Scan for the cell matching the given text and deliver its (X, Y) coordinate at center. 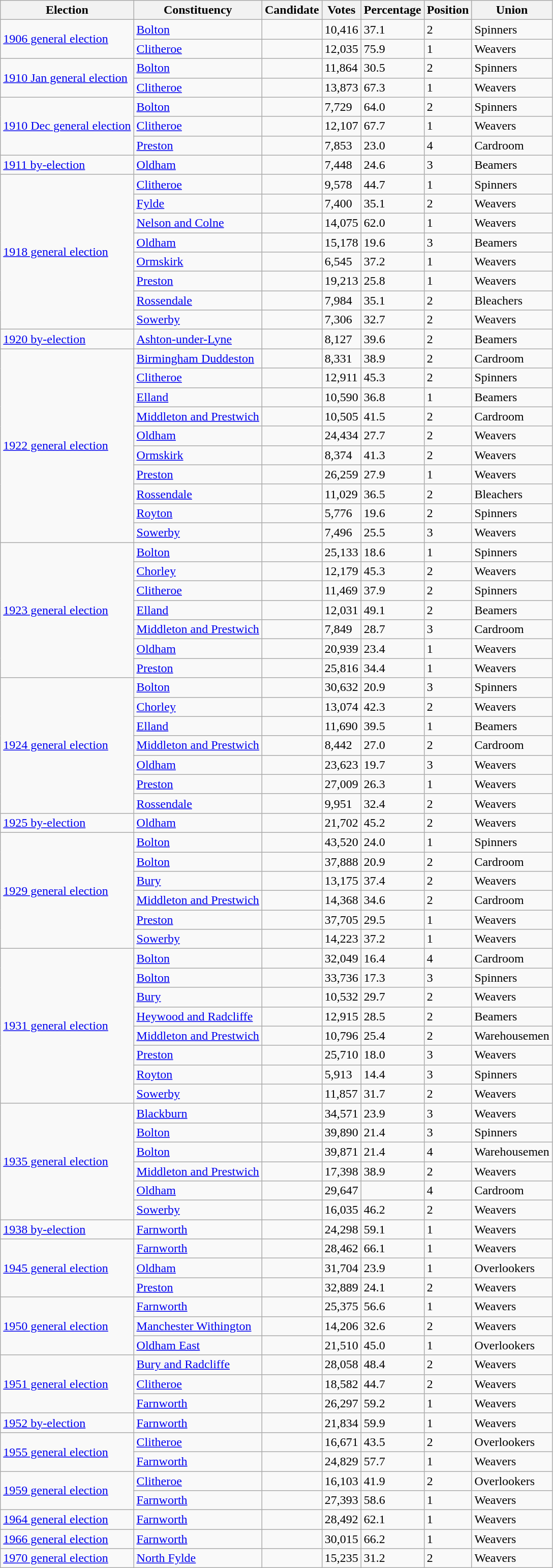
62.1 (392, 1520)
1929 general election (67, 890)
67.7 (392, 126)
11,469 (342, 591)
1925 by-election (67, 823)
1910 Dec general election (67, 126)
Constituency (198, 10)
32,049 (342, 958)
7,729 (342, 107)
24.0 (392, 842)
29.7 (392, 997)
37.4 (392, 881)
16,671 (342, 1442)
18,582 (342, 1384)
Bury and Radcliffe (198, 1365)
1951 general election (67, 1384)
Percentage (392, 10)
32,889 (342, 1287)
16,035 (342, 1210)
1952 by-election (67, 1423)
56.6 (392, 1307)
10,416 (342, 29)
25.8 (392, 281)
66.2 (392, 1539)
31.2 (392, 1558)
24,829 (342, 1461)
1924 general election (67, 745)
Candidate (292, 10)
20,939 (342, 649)
Union (512, 10)
25,133 (342, 552)
48.4 (392, 1365)
1938 by-election (67, 1229)
27,009 (342, 784)
Fylde (198, 203)
9,951 (342, 803)
41.3 (392, 455)
Votes (342, 10)
1931 general election (67, 1026)
36.5 (392, 494)
26,259 (342, 474)
13,074 (342, 707)
1959 general election (67, 1491)
30,632 (342, 687)
59.2 (392, 1403)
26.3 (392, 784)
30.5 (392, 68)
5,776 (342, 513)
1923 general election (67, 610)
7,496 (342, 532)
1970 general election (67, 1558)
27.0 (392, 745)
23.4 (392, 649)
1918 general election (67, 252)
1964 general election (67, 1520)
28.5 (392, 1016)
11,690 (342, 726)
36.8 (392, 397)
1955 general election (67, 1452)
8,374 (342, 455)
Election (67, 10)
21,510 (342, 1345)
10,532 (342, 997)
12,179 (342, 571)
7,853 (342, 145)
27,393 (342, 1500)
27.9 (392, 474)
12,035 (342, 49)
21,702 (342, 823)
24.6 (392, 165)
16,103 (342, 1481)
14,223 (342, 939)
25.5 (392, 532)
26,297 (342, 1403)
39.5 (392, 726)
7,984 (342, 300)
64.0 (392, 107)
24.1 (392, 1287)
Manchester Withington (198, 1326)
9,578 (342, 184)
27.7 (392, 436)
13,873 (342, 87)
12,915 (342, 1016)
11,029 (342, 494)
34,571 (342, 1113)
15,235 (342, 1558)
8,331 (342, 358)
Blackburn (198, 1113)
21,834 (342, 1423)
25,710 (342, 1055)
10,505 (342, 416)
1920 by-election (67, 339)
8,127 (342, 339)
34.6 (392, 900)
29,647 (342, 1191)
41.9 (392, 1481)
45.0 (392, 1345)
37,705 (342, 920)
37.9 (392, 591)
12,911 (342, 378)
13,175 (342, 881)
25,816 (342, 668)
62.0 (392, 223)
31,704 (342, 1268)
11,857 (342, 1094)
39,871 (342, 1152)
42.3 (392, 707)
66.1 (392, 1249)
46.2 (392, 1210)
6,545 (342, 262)
39.6 (392, 339)
17,398 (342, 1171)
7,306 (342, 320)
57.7 (392, 1461)
10,590 (342, 397)
Heywood and Radcliffe (198, 1016)
19,213 (342, 281)
33,736 (342, 978)
Nelson and Colne (198, 223)
37.1 (392, 29)
30,015 (342, 1539)
1922 general election (67, 445)
29.5 (392, 920)
59.1 (392, 1229)
32.4 (392, 803)
14,075 (342, 223)
14,206 (342, 1326)
7,400 (342, 203)
1910 Jan general election (67, 78)
14.4 (392, 1074)
1906 general election (67, 39)
23.0 (392, 145)
8,442 (342, 745)
18.6 (392, 552)
North Fylde (198, 1558)
43,520 (342, 842)
31.7 (392, 1094)
12,031 (342, 610)
7,849 (342, 629)
32.6 (392, 1326)
28,058 (342, 1365)
1911 by-election (67, 165)
Ashton-under-Lyne (198, 339)
39,890 (342, 1132)
7,448 (342, 165)
16.4 (392, 958)
23,623 (342, 765)
32.7 (392, 320)
14,368 (342, 900)
28,492 (342, 1520)
25.4 (392, 1036)
10,796 (342, 1036)
1935 general election (67, 1161)
58.6 (392, 1500)
19.7 (392, 765)
75.9 (392, 49)
15,178 (342, 243)
Oldham East (198, 1345)
59.9 (392, 1423)
Birmingham Duddeston (198, 358)
11,864 (342, 68)
28.7 (392, 629)
17.3 (392, 978)
37,888 (342, 862)
Position (448, 10)
1945 general election (67, 1268)
41.5 (392, 416)
24,298 (342, 1229)
45.2 (392, 823)
5,913 (342, 1074)
28,462 (342, 1249)
1950 general election (67, 1326)
43.5 (392, 1442)
34.4 (392, 668)
12,107 (342, 126)
24,434 (342, 436)
67.3 (392, 87)
25,375 (342, 1307)
49.1 (392, 610)
18.0 (392, 1055)
1966 general election (67, 1539)
